From the cell containing the given text, extract its center point as [x, y] coordinate. 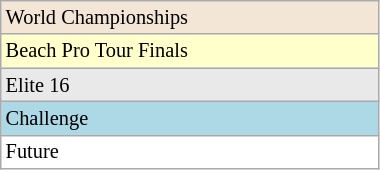
Challenge [190, 118]
World Championships [190, 17]
Future [190, 152]
Beach Pro Tour Finals [190, 51]
Elite 16 [190, 85]
